Scan for the cell matching the given text and deliver its (x, y) coordinate at center. 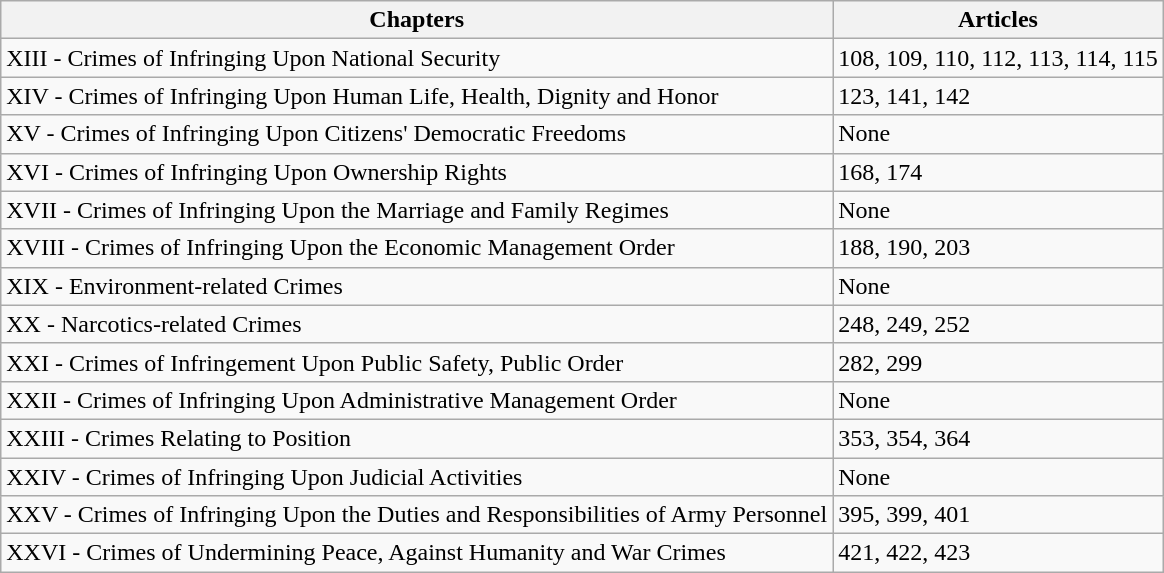
Chapters (417, 20)
XIII - Crimes of Infringing Upon National Security (417, 58)
XXII - Crimes of Infringing Upon Administrative Management Order (417, 400)
XX - Narcotics-related Crimes (417, 324)
188, 190, 203 (998, 248)
123, 141, 142 (998, 96)
421, 422, 423 (998, 553)
XVI - Crimes of Infringing Upon Ownership Rights (417, 172)
XIV - Crimes of Infringing Upon Human Life, Health, Dignity and Honor (417, 96)
XVIII - Crimes of Infringing Upon the Economic Management Order (417, 248)
353, 354, 364 (998, 438)
XV - Crimes of Infringing Upon Citizens' Democratic Freedoms (417, 134)
XXIII - Crimes Relating to Position (417, 438)
Articles (998, 20)
248, 249, 252 (998, 324)
XXI - Crimes of Infringement Upon Public Safety, Public Order (417, 362)
395, 399, 401 (998, 515)
108, 109, 110, 112, 113, 114, 115 (998, 58)
282, 299 (998, 362)
XXV - Crimes of Infringing Upon the Duties and Responsibilities of Army Personnel (417, 515)
XXVI - Crimes of Undermining Peace, Against Humanity and War Crimes (417, 553)
XIX - Environment-related Crimes (417, 286)
XXIV - Crimes of Infringing Upon Judicial Activities (417, 477)
XVII - Crimes of Infringing Upon the Marriage and Family Regimes (417, 210)
168, 174 (998, 172)
